For the text-containing cell, return its midpoint in [x, y] coordinate format. 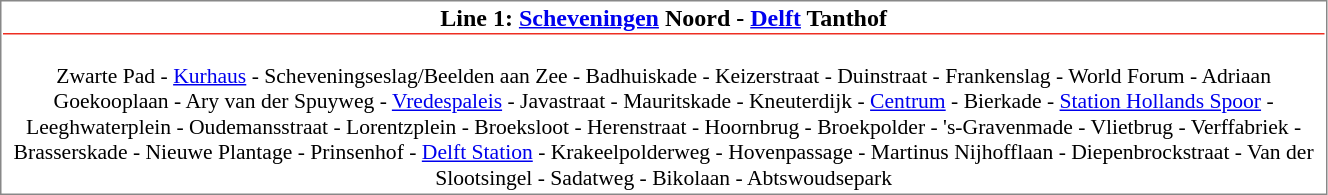
Line 1: Scheveningen Noord - Delft Tanthof [664, 19]
